Return (X, Y) of the center of cell containing provided text 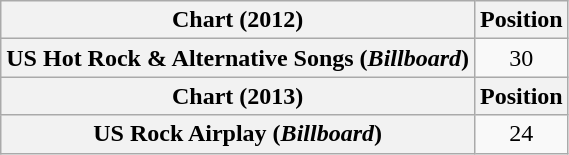
US Hot Rock & Alternative Songs (Billboard) (238, 58)
US Rock Airplay (Billboard) (238, 134)
Chart (2012) (238, 20)
30 (521, 58)
Chart (2013) (238, 96)
24 (521, 134)
